Scan for the cell matching the given text and deliver its [x, y] coordinate at center. 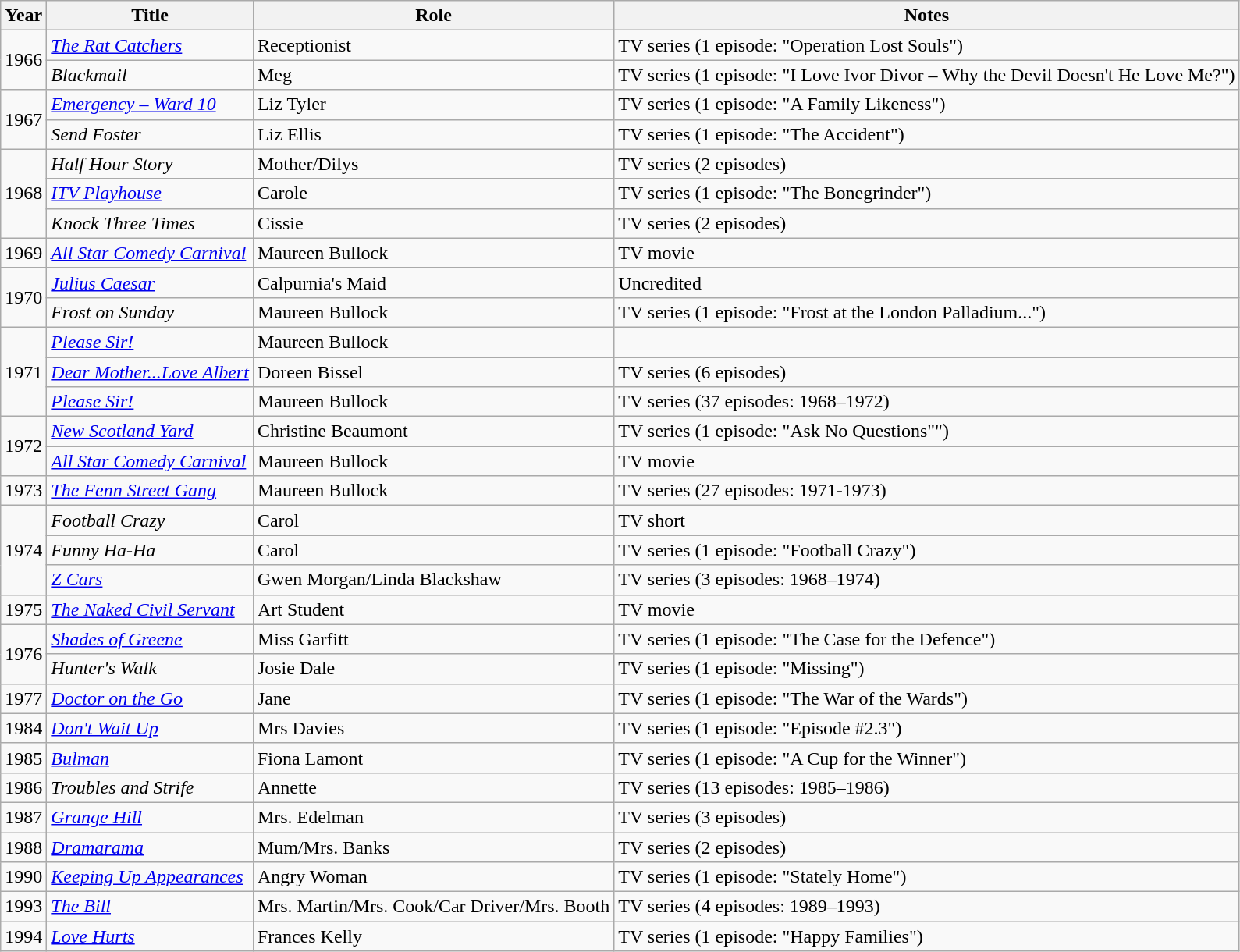
Keeping Up Appearances [150, 877]
TV series (1 episode: "Football Crazy") [927, 550]
Don't Wait Up [150, 728]
Send Foster [150, 134]
TV series (1 episode: "I Love Ivor Divor – Why the Devil Doesn't He Love Me?") [927, 75]
Funny Ha-Ha [150, 550]
Mrs Davies [433, 728]
TV series (4 episodes: 1989–1993) [927, 907]
TV series (6 episodes) [927, 372]
Dear Mother...Love Albert [150, 372]
Title [150, 16]
TV series (1 episode: "The Case for the Defence") [927, 639]
1987 [23, 817]
1972 [23, 446]
1993 [23, 907]
Meg [433, 75]
TV series (1 episode: "Ask No Questions"") [927, 432]
Grange Hill [150, 817]
1977 [23, 698]
Mother/Dilys [433, 164]
1970 [23, 297]
New Scotland Yard [150, 432]
Receptionist [433, 45]
Annette [433, 787]
Troubles and Strife [150, 787]
Doctor on the Go [150, 698]
Carole [433, 194]
Role [433, 16]
TV series (1 episode: "A Cup for the Winner") [927, 758]
Shades of Greene [150, 639]
TV series (1 episode: "Operation Lost Souls") [927, 45]
Mrs. Edelman [433, 817]
TV series (1 episode: "Missing") [927, 669]
TV series (1 episode: "The Accident") [927, 134]
TV series (27 episodes: 1971-1973) [927, 491]
Mum/Mrs. Banks [433, 847]
1994 [23, 936]
The Fenn Street Gang [150, 491]
1990 [23, 877]
Fiona Lamont [433, 758]
TV series (1 episode: "Stately Home") [927, 877]
Emergency – Ward 10 [150, 105]
1966 [23, 60]
1967 [23, 119]
1988 [23, 847]
Calpurnia's Maid [433, 282]
Doreen Bissel [433, 372]
TV series (1 episode: "Happy Families") [927, 936]
Jane [433, 698]
Julius Caesar [150, 282]
Dramarama [150, 847]
Notes [927, 16]
1976 [23, 654]
TV short [927, 520]
Z Cars [150, 580]
TV series (1 episode: "The Bonegrinder") [927, 194]
TV series (13 episodes: 1985–1986) [927, 787]
1968 [23, 194]
TV series (1 episode: "A Family Likeness") [927, 105]
Knock Three Times [150, 223]
Year [23, 16]
1975 [23, 609]
1984 [23, 728]
The Rat Catchers [150, 45]
1985 [23, 758]
Cissie [433, 223]
Frost on Sunday [150, 312]
TV series (37 episodes: 1968–1972) [927, 402]
1969 [23, 253]
Blackmail [150, 75]
ITV Playhouse [150, 194]
TV series (1 episode: "Frost at the London Palladium...") [927, 312]
TV series (3 episodes) [927, 817]
Love Hurts [150, 936]
Hunter's Walk [150, 669]
1986 [23, 787]
Miss Garfitt [433, 639]
TV series (1 episode: "Episode #2.3") [927, 728]
Frances Kelly [433, 936]
1974 [23, 550]
TV series (1 episode: "The War of the Wards") [927, 698]
Mrs. Martin/Mrs. Cook/Car Driver/Mrs. Booth [433, 907]
Liz Tyler [433, 105]
1971 [23, 371]
Art Student [433, 609]
The Bill [150, 907]
Half Hour Story [150, 164]
Josie Dale [433, 669]
1973 [23, 491]
Gwen Morgan/Linda Blackshaw [433, 580]
Christine Beaumont [433, 432]
The Naked Civil Servant [150, 609]
Uncredited [927, 282]
Liz Ellis [433, 134]
Angry Woman [433, 877]
Football Crazy [150, 520]
TV series (3 episodes: 1968–1974) [927, 580]
Bulman [150, 758]
